Provide the (X, Y) coordinate of the cell's center where the given text is located.  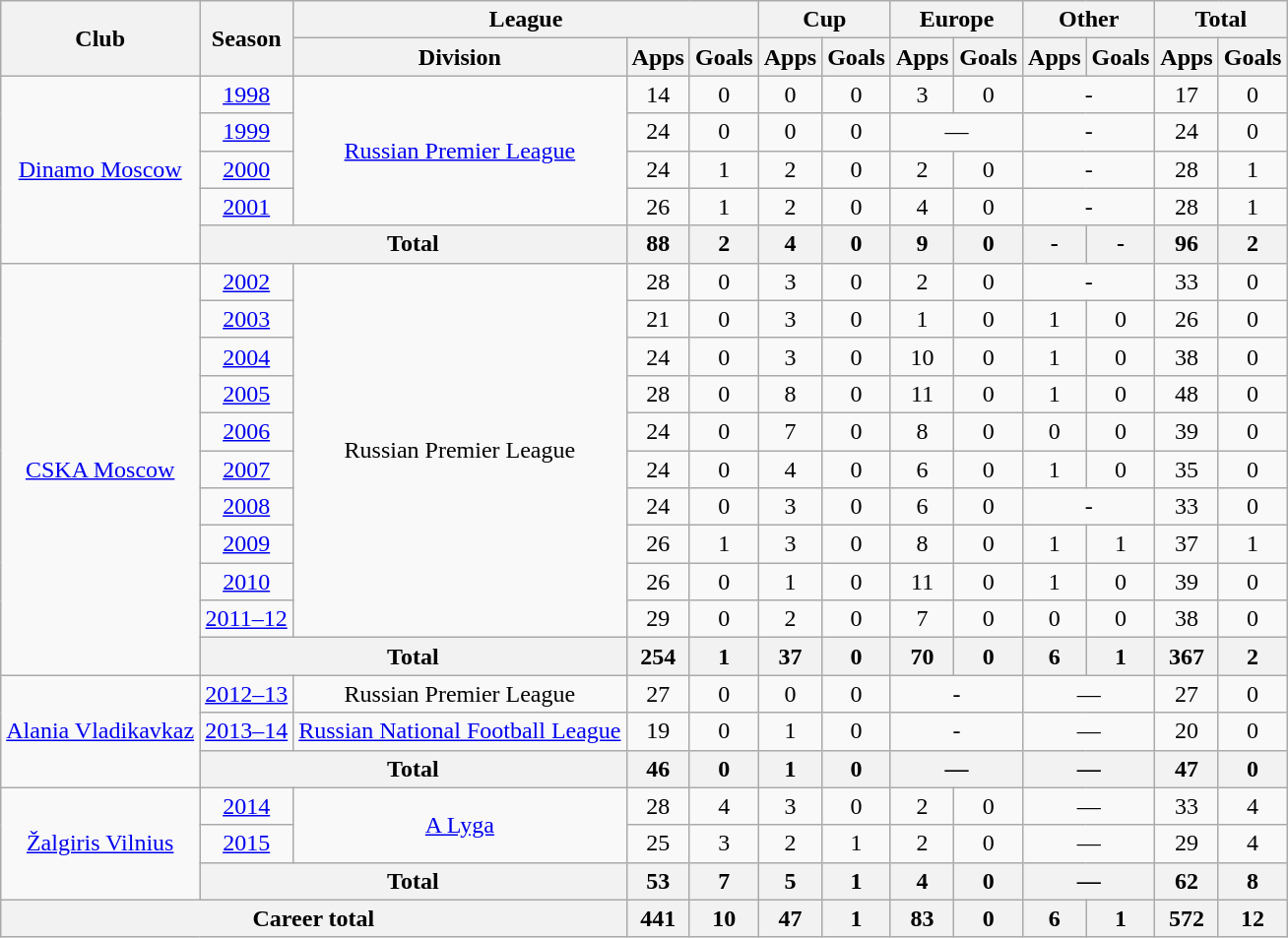
20 (1187, 731)
25 (658, 844)
2006 (246, 431)
35 (1187, 469)
1999 (246, 132)
5 (790, 881)
88 (658, 244)
2012–13 (246, 694)
Other (1089, 20)
Žalgiris Vilnius (100, 844)
Season (246, 38)
70 (922, 657)
2002 (246, 281)
83 (922, 918)
12 (1253, 918)
17 (1187, 94)
A Lyga (460, 825)
19 (658, 731)
2015 (246, 844)
Europe (956, 20)
Career total (313, 918)
2009 (246, 544)
96 (1187, 244)
2003 (246, 319)
CSKA Moscow (100, 469)
2004 (246, 356)
Cup (824, 20)
2010 (246, 582)
Alania Vladikavkaz (100, 731)
League (526, 20)
2013–14 (246, 731)
14 (658, 94)
2008 (246, 507)
2014 (246, 806)
Russian National Football League (460, 731)
53 (658, 881)
2001 (246, 207)
1998 (246, 94)
2007 (246, 469)
254 (658, 657)
Club (100, 38)
21 (658, 319)
Dinamo Moscow (100, 169)
2011–12 (246, 619)
2000 (246, 169)
48 (1187, 394)
46 (658, 769)
367 (1187, 657)
Division (460, 57)
62 (1187, 881)
441 (658, 918)
2005 (246, 394)
9 (922, 244)
572 (1187, 918)
